Pinpoint the cell where the given text exists, returning its (x, y) midpoint coordinate. 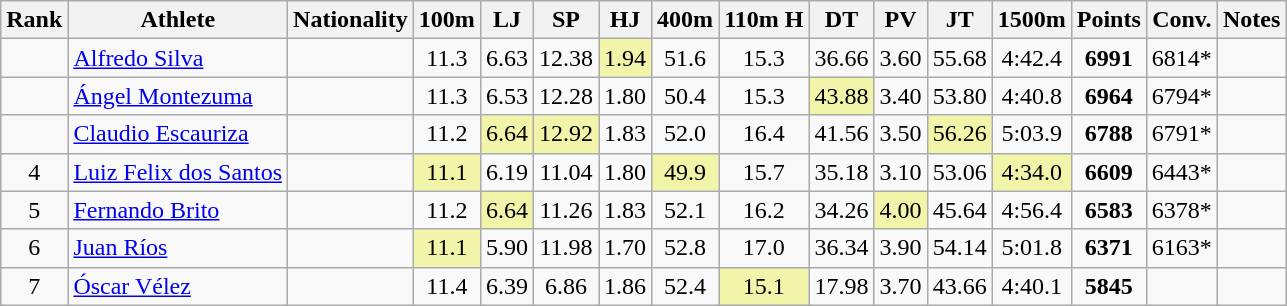
Óscar Vélez (178, 286)
56.26 (960, 134)
Athlete (178, 20)
43.88 (842, 96)
5.90 (506, 248)
Ángel Montezuma (178, 96)
3.40 (900, 96)
6.63 (506, 58)
12.92 (566, 134)
15.1 (764, 286)
17.0 (764, 248)
4:42.4 (1032, 58)
3.10 (900, 172)
35.18 (842, 172)
Juan Ríos (178, 248)
4 (34, 172)
11.26 (566, 210)
3.70 (900, 286)
1500m (1032, 20)
52.1 (686, 210)
LJ (506, 20)
4:40.1 (1032, 286)
4:40.8 (1032, 96)
3.90 (900, 248)
11.04 (566, 172)
54.14 (960, 248)
6991 (1108, 58)
36.66 (842, 58)
17.98 (842, 286)
34.26 (842, 210)
12.38 (566, 58)
11.98 (566, 248)
6609 (1108, 172)
6163* (1182, 248)
52.0 (686, 134)
7 (34, 286)
6814* (1182, 58)
400m (686, 20)
100m (446, 20)
52.4 (686, 286)
5:03.9 (1032, 134)
6.39 (506, 286)
12.28 (566, 96)
6 (34, 248)
Luiz Felix dos Santos (178, 172)
6378* (1182, 210)
16.4 (764, 134)
43.66 (960, 286)
41.56 (842, 134)
4:34.0 (1032, 172)
16.2 (764, 210)
5:01.8 (1032, 248)
PV (900, 20)
Alfredo Silva (178, 58)
Points (1108, 20)
6.53 (506, 96)
49.9 (686, 172)
4.00 (900, 210)
55.68 (960, 58)
3.60 (900, 58)
Rank (34, 20)
JT (960, 20)
1.70 (624, 248)
Nationality (351, 20)
Conv. (1182, 20)
6964 (1108, 96)
11.4 (446, 286)
45.64 (960, 210)
5845 (1108, 286)
HJ (624, 20)
Notes (1251, 20)
110m H (764, 20)
52.8 (686, 248)
51.6 (686, 58)
6371 (1108, 248)
1.94 (624, 58)
53.80 (960, 96)
3.50 (900, 134)
Claudio Escauriza (178, 134)
Fernando Brito (178, 210)
6794* (1182, 96)
1.86 (624, 286)
6.86 (566, 286)
6.19 (506, 172)
6788 (1108, 134)
6583 (1108, 210)
50.4 (686, 96)
SP (566, 20)
15.7 (764, 172)
53.06 (960, 172)
6443* (1182, 172)
6791* (1182, 134)
4:56.4 (1032, 210)
36.34 (842, 248)
DT (842, 20)
5 (34, 210)
